Provide the [X, Y] coordinate of the cell's center where the given text is located.  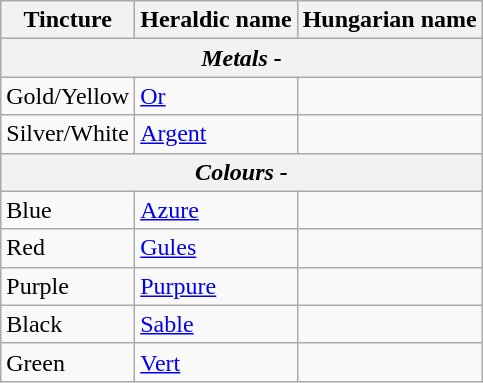
Heraldic name [216, 20]
Blue [68, 210]
Vert [216, 362]
Black [68, 324]
Gold/Yellow [68, 96]
Argent [216, 134]
Purple [68, 286]
Green [68, 362]
Sable [216, 324]
Purpure [216, 286]
Gules [216, 248]
Tincture [68, 20]
Red [68, 248]
Silver/White [68, 134]
Azure [216, 210]
Colours - [242, 172]
Hungarian name [390, 20]
Metals - [242, 58]
Or [216, 96]
